Detect which cell encompasses the target text, then output its (x, y) center coordinate. 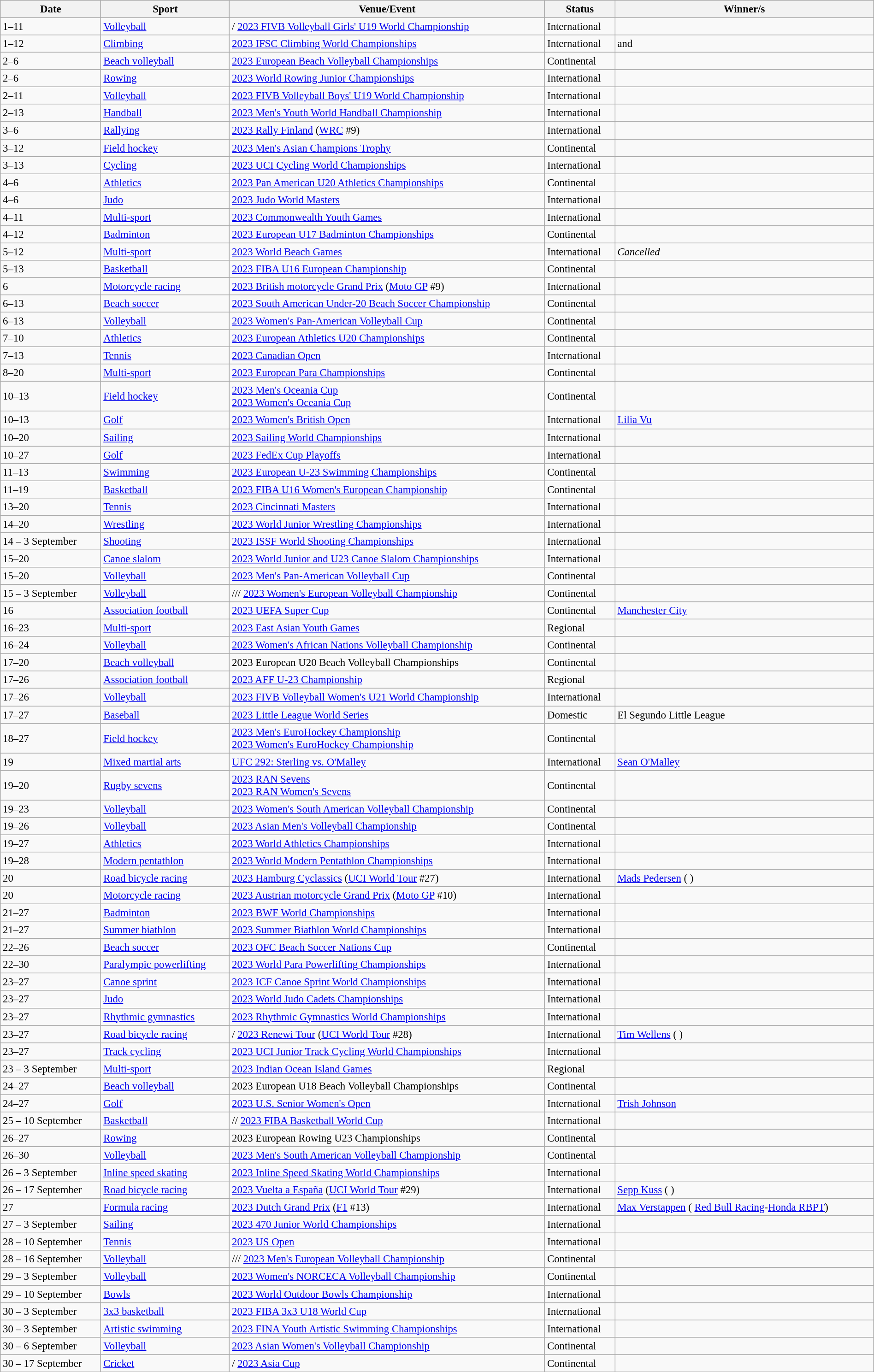
18–27 (51, 738)
2023 European Para Championships (387, 373)
2–13 (51, 113)
2023 European Beach Volleyball Championships (387, 61)
28 – 16 September (51, 1260)
El Segundo Little League (744, 715)
Track cycling (165, 1051)
2023 Women's NORCECA Volleyball Championship (387, 1277)
Inline speed skating (165, 1173)
2023 World Para Powerlifting Championships (387, 965)
Climbing (165, 44)
Cycling (165, 165)
3x3 basketball (165, 1311)
13–20 (51, 507)
2023 Dutch Grand Prix (F1 #13) (387, 1207)
5–12 (51, 252)
19–28 (51, 861)
Formula racing (165, 1207)
2023 U.S. Senior Women's Open (387, 1103)
19 (51, 762)
4–11 (51, 217)
2023 Canadian Open (387, 356)
16 (51, 611)
11–13 (51, 472)
4–12 (51, 235)
2023 Summer Biathlon World Championships (387, 930)
26 – 17 September (51, 1190)
2023 ICF Canoe Sprint World Championships (387, 982)
/ 2023 FIVB Volleyball Girls' U19 World Championship (387, 27)
2023 FINA Youth Artistic Swimming Championships (387, 1329)
1–12 (51, 44)
14–20 (51, 524)
Canoe slalom (165, 559)
30 – 17 September (51, 1363)
2023 IFSC Climbing World Championships (387, 44)
19–26 (51, 826)
6 (51, 286)
2023 FIVB Volleyball Boys' U19 World Championship (387, 96)
19–20 (51, 785)
22–30 (51, 965)
2023 Women's Pan-American Volleyball Cup (387, 321)
2023 East Asian Youth Games (387, 628)
Wrestling (165, 524)
2023 Men's South American Volleyball Championship (387, 1155)
3–6 (51, 130)
Lilia Vu (744, 420)
2023 European U17 Badminton Championships (387, 235)
2023 Sailing World Championships (387, 437)
2023 European U18 Beach Volleyball Championships (387, 1086)
25 – 10 September (51, 1121)
2023 World Judo Cadets Championships (387, 1000)
Sepp Kuss ( ) (744, 1190)
28 – 10 September (51, 1242)
2023 Men's Asian Champions Trophy (387, 148)
15 – 3 September (51, 594)
2023 Indian Ocean Island Games (387, 1069)
2023 UCI Junior Track Cycling World Championships (387, 1051)
// 2023 FIBA Basketball World Cup (387, 1121)
2023 Rally Finland (WRC #9) (387, 130)
2023 World Junior and U23 Canoe Slalom Championships (387, 559)
2023 World Athletics Championships (387, 843)
Summer biathlon (165, 930)
27 (51, 1207)
/// 2023 Men's European Volleyball Championship (387, 1260)
2023 World Modern Pentathlon Championships (387, 861)
2023 FIBA U16 European Championship (387, 269)
Status (580, 9)
Handball (165, 113)
2023 World Rowing Junior Championships (387, 78)
2023 Asian Women's Volleyball Championship (387, 1346)
Venue/Event (387, 9)
Mads Pedersen ( ) (744, 878)
2023 Asian Men's Volleyball Championship (387, 826)
2023 Men's EuroHockey Championship 2023 Women's EuroHockey Championship (387, 738)
29 – 10 September (51, 1294)
2–11 (51, 96)
16–23 (51, 628)
Modern pentathlon (165, 861)
2023 FIBA U16 Women's European Championship (387, 489)
3–12 (51, 148)
2023 Cincinnati Masters (387, 507)
Trish Johnson (744, 1103)
10–27 (51, 455)
and (744, 44)
5–13 (51, 269)
2023 AFF U-23 Championship (387, 680)
8–20 (51, 373)
10–20 (51, 437)
29 – 3 September (51, 1277)
2023 ISSF World Shooting Championships (387, 542)
Sean O'Malley (744, 762)
30 – 6 September (51, 1346)
26–30 (51, 1155)
26–27 (51, 1138)
2023 UEFA Super Cup (387, 611)
26 – 3 September (51, 1173)
Shooting (165, 542)
2023 British motorcycle Grand Prix (Moto GP #9) (387, 286)
17–20 (51, 663)
/ 2023 Renewi Tour (UCI World Tour #28) (387, 1034)
7–13 (51, 356)
17–27 (51, 715)
2023 Women's African Nations Volleyball Championship (387, 645)
Sport (165, 9)
2023 Rhythmic Gymnastics World Championships (387, 1017)
/// 2023 Women's European Volleyball Championship (387, 594)
2023 RAN Sevens 2023 RAN Women's Sevens (387, 785)
23 – 3 September (51, 1069)
Bowls (165, 1294)
19–23 (51, 809)
14 – 3 September (51, 542)
Mixed martial arts (165, 762)
Manchester City (744, 611)
2023 European U20 Beach Volleyball Championships (387, 663)
Rugby sevens (165, 785)
Date (51, 9)
UFC 292: Sterling vs. O'Malley (387, 762)
16–24 (51, 645)
2023 470 Junior World Championships (387, 1225)
2023 Women's British Open (387, 420)
2023 Austrian motorcycle Grand Prix (Moto GP #10) (387, 895)
Swimming (165, 472)
11–19 (51, 489)
Cancelled (744, 252)
2023 European Athletics U20 Championships (387, 338)
2023 European Rowing U23 Championships (387, 1138)
Cricket (165, 1363)
2023 Women's South American Volleyball Championship (387, 809)
2023 World Junior Wrestling Championships (387, 524)
27 – 3 September (51, 1225)
2023 BWF World Championships (387, 913)
2023 FIVB Volleyball Women's U21 World Championship (387, 697)
1–11 (51, 27)
2023 Vuelta a España (UCI World Tour #29) (387, 1190)
2023 World Beach Games (387, 252)
2023 US Open (387, 1242)
2023 South American Under-20 Beach Soccer Championship (387, 304)
Baseball (165, 715)
Artistic swimming (165, 1329)
2023 Hamburg Cyclassics (UCI World Tour #27) (387, 878)
Winner/s (744, 9)
2023 Men's Oceania Cup 2023 Women's Oceania Cup (387, 396)
Canoe sprint (165, 982)
2023 FIBA 3x3 U18 World Cup (387, 1311)
2023 Pan American U20 Athletics Championships (387, 183)
2023 FedEx Cup Playoffs (387, 455)
2023 World Outdoor Bowls Championship (387, 1294)
Domestic (580, 715)
Tim Wellens ( ) (744, 1034)
2023 Little League World Series (387, 715)
/ 2023 Asia Cup (387, 1363)
2023 OFC Beach Soccer Nations Cup (387, 948)
Paralympic powerlifting (165, 965)
Rhythmic gymnastics (165, 1017)
19–27 (51, 843)
2023 European U-23 Swimming Championships (387, 472)
2023 Men's Pan-American Volleyball Cup (387, 576)
Rallying (165, 130)
22–26 (51, 948)
2023 Inline Speed Skating World Championships (387, 1173)
2023 UCI Cycling World Championships (387, 165)
2023 Men's Youth World Handball Championship (387, 113)
3–13 (51, 165)
2023 Commonwealth Youth Games (387, 217)
7–10 (51, 338)
Max Verstappen ( Red Bull Racing-Honda RBPT) (744, 1207)
2023 Judo World Masters (387, 200)
